Provide the (X, Y) coordinate of the cell's center where the given text is located.  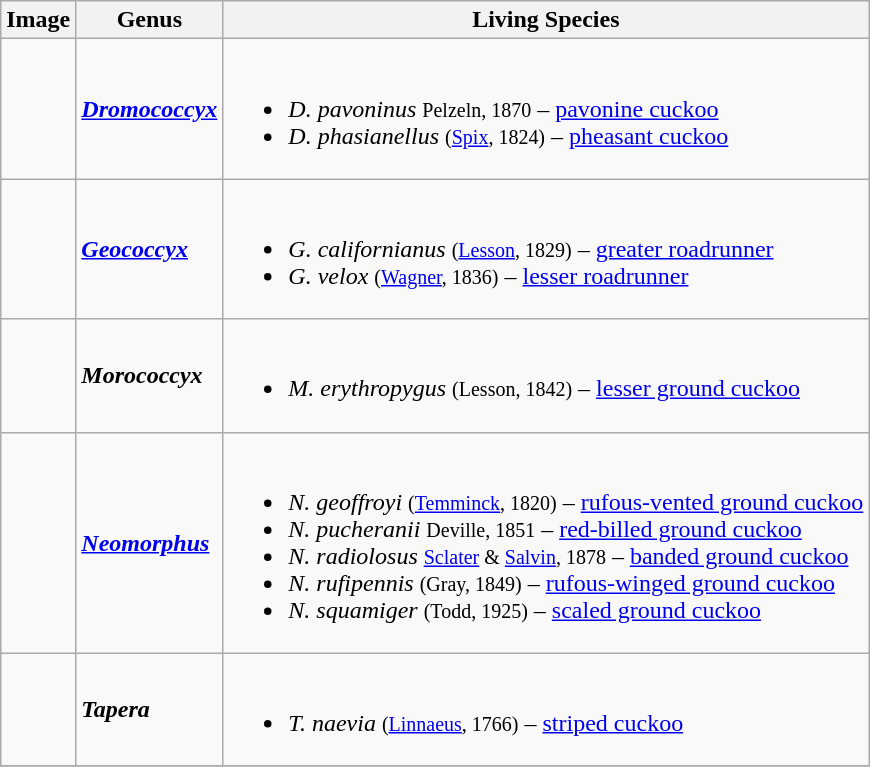
Living Species (546, 20)
G. californianus (Lesson, 1829) – greater roadrunnerG. velox (Wagner, 1836) – lesser roadrunner (546, 249)
D. pavoninus Pelzeln, 1870 – pavonine cuckooD. phasianellus (Spix, 1824) – pheasant cuckoo (546, 109)
T. naevia (Linnaeus, 1766) – striped cuckoo (546, 710)
M. erythropygus (Lesson, 1842) – lesser ground cuckoo (546, 376)
Morococcyx (150, 376)
Dromococcyx (150, 109)
Neomorphus (150, 542)
Tapera (150, 710)
Geococcyx (150, 249)
Genus (150, 20)
Image (38, 20)
